Search for the cell housing the specified text and yield its [x, y] center coordinate. 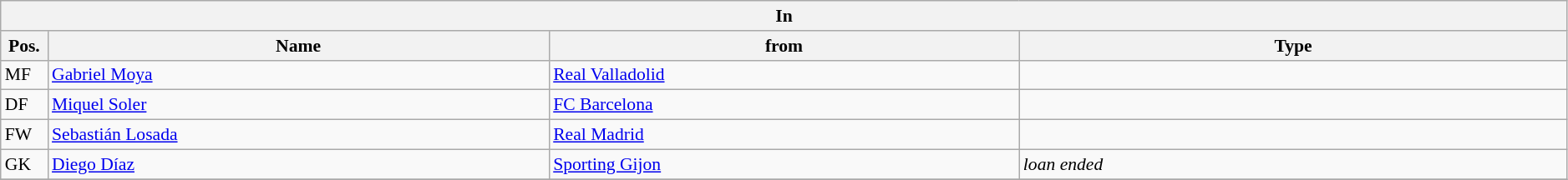
loan ended [1293, 164]
FC Barcelona [784, 105]
Sebastián Losada [298, 135]
Miquel Soler [298, 105]
DF [24, 105]
Name [298, 46]
Pos. [24, 46]
Real Madrid [784, 135]
MF [24, 75]
Diego Díaz [298, 164]
Gabriel Moya [298, 75]
FW [24, 135]
Real Valladolid [784, 75]
Type [1293, 46]
from [784, 46]
Sporting Gijon [784, 164]
In [784, 16]
GK [24, 164]
